Locate the cell with the specified text and output its (X, Y) center coordinate. 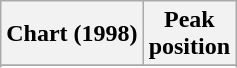
Chart (1998) (72, 34)
Peakposition (189, 34)
